Return the [X, Y] coordinate for the center point of the cell that contains the specified text.  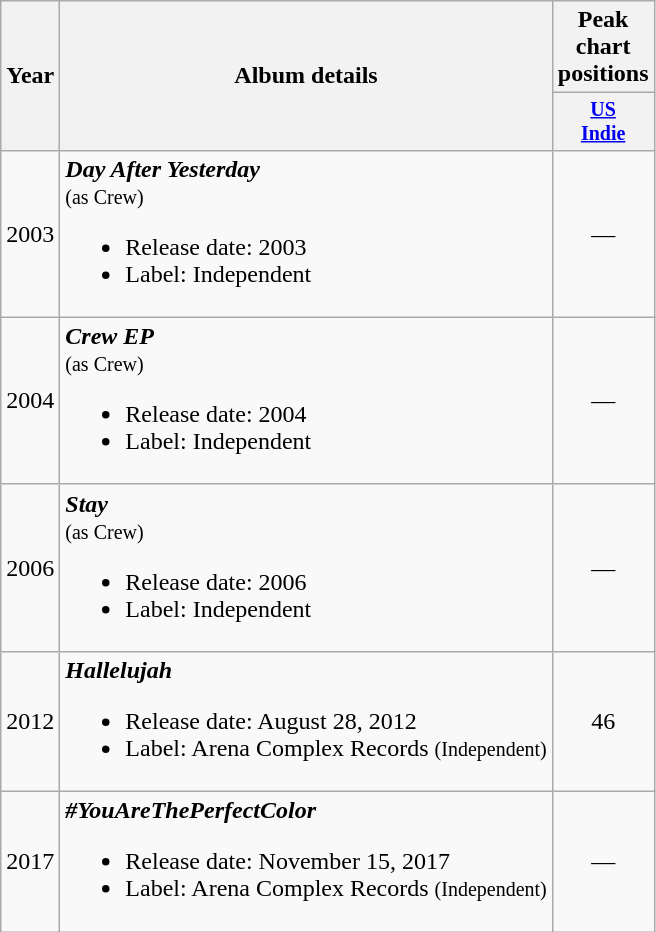
2012 [30, 721]
HallelujahRelease date: August 28, 2012Label: Arena Complex Records (Independent) [306, 721]
USIndie [603, 122]
2004 [30, 400]
Year [30, 76]
2003 [30, 234]
46 [603, 721]
Peak chart positions [603, 47]
Album details [306, 76]
2006 [30, 568]
#YouAreThePerfectColorRelease date: November 15, 2017Label: Arena Complex Records (Independent) [306, 862]
Crew EP (as Crew)Release date: 2004Label: Independent [306, 400]
2017 [30, 862]
Day After Yesterday (as Crew)Release date: 2003Label: Independent [306, 234]
Stay (as Crew)Release date: 2006Label: Independent [306, 568]
